Extract the [x, y] coordinate from the center of the cell holding the provided text.  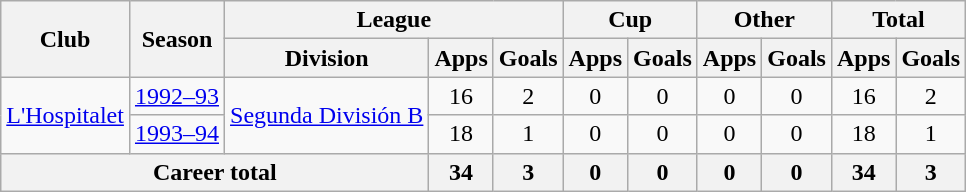
1993–94 [176, 134]
Total [898, 20]
1992–93 [176, 96]
Club [66, 39]
Division [327, 58]
League [394, 20]
Career total [215, 172]
Other [764, 20]
L'Hospitalet [66, 115]
Cup [630, 20]
Segunda División B [327, 115]
Season [176, 39]
